Identify which cell holds the provided text, then report its (x, y) central coordinate. 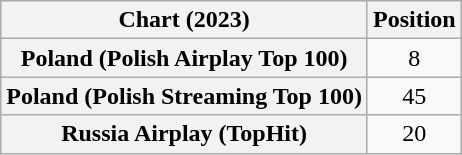
Poland (Polish Airplay Top 100) (184, 58)
Poland (Polish Streaming Top 100) (184, 96)
8 (414, 58)
45 (414, 96)
Position (414, 20)
Chart (2023) (184, 20)
20 (414, 134)
Russia Airplay (TopHit) (184, 134)
